Determine the (x, y) coordinate at the center of the cell enclosing the given text.  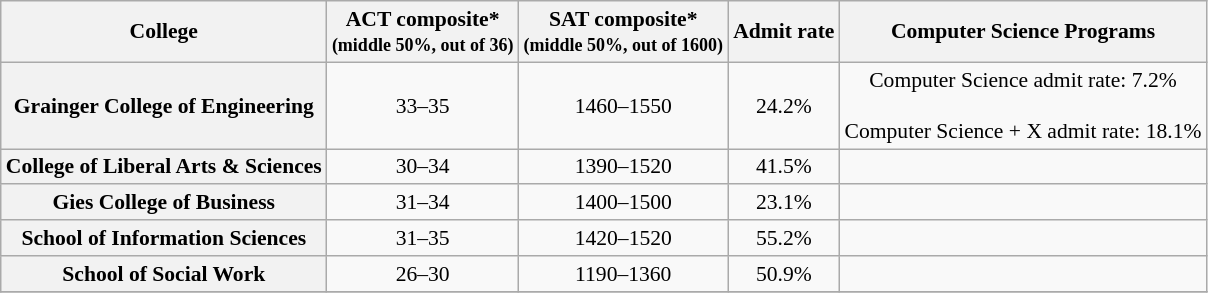
College of Liberal Arts & Sciences (164, 166)
1420–1520 (623, 238)
55.2% (784, 238)
School of Social Work (164, 273)
41.5% (784, 166)
33–35 (423, 106)
24.2% (784, 106)
31–35 (423, 238)
1400–1500 (623, 202)
1390–1520 (623, 166)
SAT composite*(middle 50%, out of 1600) (623, 32)
Computer Science admit rate: 7.2%Computer Science + X admit rate: 18.1% (1024, 106)
School of Information Sciences (164, 238)
Grainger College of Engineering (164, 106)
26–30 (423, 273)
23.1% (784, 202)
Admit rate (784, 32)
ACT composite*(middle 50%, out of 36) (423, 32)
Computer Science Programs (1024, 32)
50.9% (784, 273)
31–34 (423, 202)
1190–1360 (623, 273)
College (164, 32)
30–34 (423, 166)
1460–1550 (623, 106)
Gies College of Business (164, 202)
